Return the (x, y) coordinate for the center point of the cell that contains the specified text.  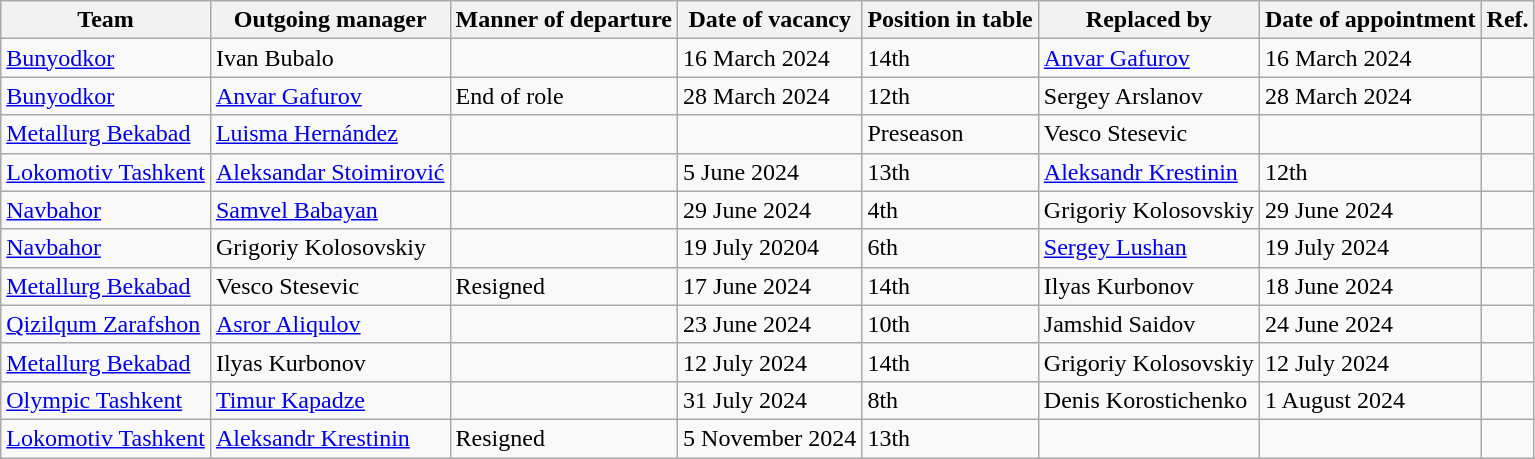
19 July 2024 (1370, 248)
Asror Aliqulov (330, 324)
Manner of departure (564, 20)
1 August 2024 (1370, 400)
Date of vacancy (770, 20)
10th (950, 324)
Olympic Tashkent (106, 400)
Preseason (950, 134)
Denis Korostichenko (1148, 400)
8th (950, 400)
Luisma Hernández (330, 134)
Team (106, 20)
Sergey Lushan (1148, 248)
Jamshid Saidov (1148, 324)
Ivan Bubalo (330, 58)
Position in table (950, 20)
Qizilqum Zarafshon (106, 324)
Date of appointment (1370, 20)
Samvel Babayan (330, 210)
6th (950, 248)
31 July 2024 (770, 400)
17 June 2024 (770, 286)
5 November 2024 (770, 438)
Replaced by (1148, 20)
End of role (564, 96)
Ref. (1508, 20)
Aleksandar Stoimirović (330, 172)
4th (950, 210)
5 June 2024 (770, 172)
Outgoing manager (330, 20)
19 July 20204 (770, 248)
Timur Kapadze (330, 400)
23 June 2024 (770, 324)
24 June 2024 (1370, 324)
Sergey Arslanov (1148, 96)
18 June 2024 (1370, 286)
